Identify which cell holds the provided text, then report its [x, y] central coordinate. 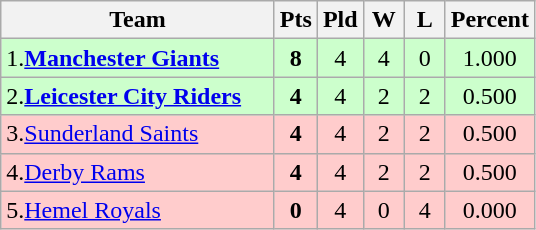
3.Sunderland Saints [138, 134]
5.Hemel Royals [138, 210]
L [424, 20]
0.000 [490, 210]
4.Derby Rams [138, 172]
2.Leicester City Riders [138, 96]
1.Manchester Giants [138, 58]
1.000 [490, 58]
Team [138, 20]
Pts [296, 20]
W [384, 20]
8 [296, 58]
Percent [490, 20]
Pld [340, 20]
